Pinpoint the cell where the given text exists, returning its (X, Y) midpoint coordinate. 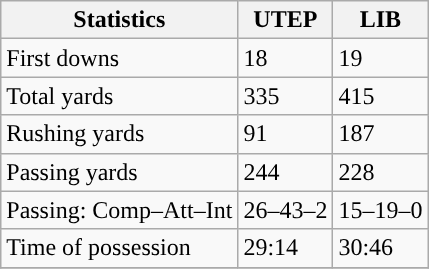
30:46 (380, 248)
Time of possession (120, 248)
Passing yards (120, 172)
415 (380, 96)
First downs (120, 58)
UTEP (286, 20)
91 (286, 134)
29:14 (286, 248)
Rushing yards (120, 134)
15–19–0 (380, 210)
19 (380, 58)
Statistics (120, 20)
187 (380, 134)
335 (286, 96)
18 (286, 58)
Passing: Comp–Att–Int (120, 210)
LIB (380, 20)
Total yards (120, 96)
26–43–2 (286, 210)
228 (380, 172)
244 (286, 172)
